Extract the [X, Y] coordinate from the center of the cell holding the provided text.  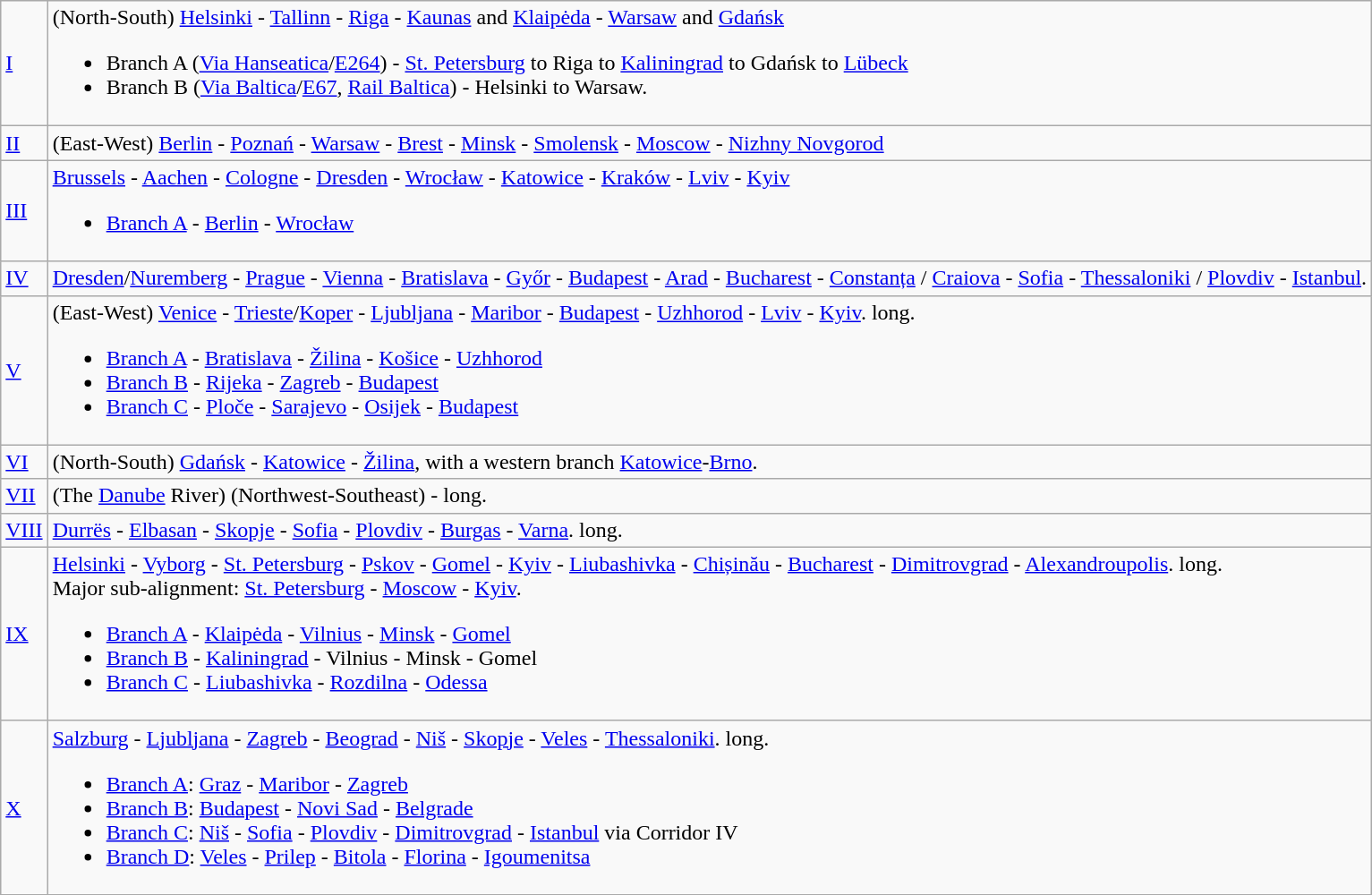
(North-South) Gdańsk - Katowice - Žilina, with a western branch Katowice-Brno. [709, 462]
Brussels - Aachen - Cologne - Dresden - Wrocław - Katowice - Kraków - Lviv - KyivBranch A - Berlin - Wrocław [709, 211]
VI [24, 462]
(The Danube River) (Northwest-Southeast) - long. [709, 496]
X [24, 807]
VII [24, 496]
(East-West) Berlin - Poznań - Warsaw - Brest - Minsk - Smolensk - Moscow - Nizhny Novgorod [709, 143]
III [24, 211]
IX [24, 634]
V [24, 371]
I [24, 64]
II [24, 143]
IV [24, 278]
VIII [24, 530]
Durrës - Elbasan - Skopje - Sofia - Plovdiv - Burgas - Varna. long. [709, 530]
